Pinpoint the cell where the given text exists, returning its [X, Y] midpoint coordinate. 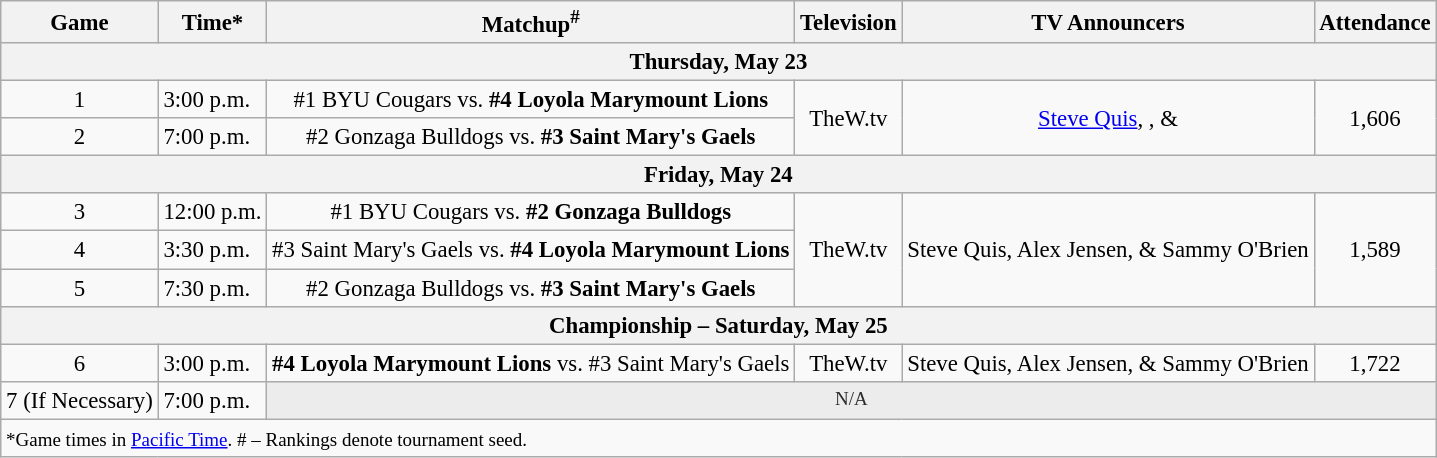
7:30 p.m. [212, 288]
Game [80, 22]
Television [848, 22]
Matchup# [531, 22]
3:30 p.m. [212, 250]
#3 Saint Mary's Gaels vs. #4 Loyola Marymount Lions [531, 250]
1,606 [1375, 118]
12:00 p.m. [212, 213]
1 [80, 100]
3 [80, 213]
Steve Quis, , & [1108, 118]
2 [80, 137]
Time* [212, 22]
5 [80, 288]
1,589 [1375, 250]
#1 BYU Cougars vs. #2 Gonzaga Bulldogs [531, 213]
7 (If Necessary) [80, 400]
Attendance [1375, 22]
TV Announcers [1108, 22]
6 [80, 363]
4 [80, 250]
*Game times in Pacific Time. # – Rankings denote tournament seed. [718, 438]
Thursday, May 23 [718, 62]
Friday, May 24 [718, 175]
Championship – Saturday, May 25 [718, 325]
#4 Loyola Marymount Lions vs. #3 Saint Mary's Gaels [531, 363]
N/A [852, 400]
#1 BYU Cougars vs. #4 Loyola Marymount Lions [531, 100]
1,722 [1375, 363]
